For the text-containing cell, return its midpoint in [x, y] coordinate format. 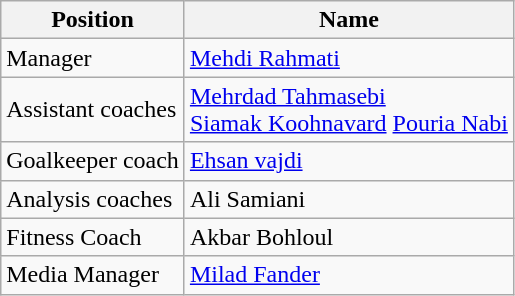
Goalkeeper coach [93, 161]
Name [348, 20]
Analysis coaches [93, 199]
Manager [93, 58]
Fitness Coach [93, 237]
Ehsan vajdi [348, 161]
Ali Samiani [348, 199]
Milad Fander [348, 275]
Media Manager [93, 275]
Akbar Bohloul [348, 237]
Mehrdad TahmasebiSiamak Koohnavard Pouria Nabi [348, 110]
Mehdi Rahmati [348, 58]
Position [93, 20]
Assistant coaches [93, 110]
